Capture the cell that displays the provided text and extract its [X, Y] central coordinate. 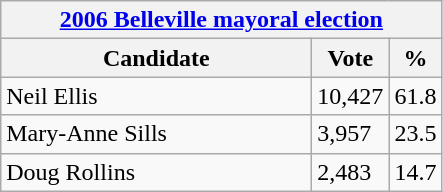
Doug Rollins [156, 172]
Mary-Anne Sills [156, 134]
23.5 [416, 134]
% [416, 58]
14.7 [416, 172]
61.8 [416, 96]
10,427 [350, 96]
2,483 [350, 172]
Neil Ellis [156, 96]
Candidate [156, 58]
Vote [350, 58]
3,957 [350, 134]
2006 Belleville mayoral election [222, 20]
